Extract the (X, Y) coordinate from the center of the cell holding the provided text.  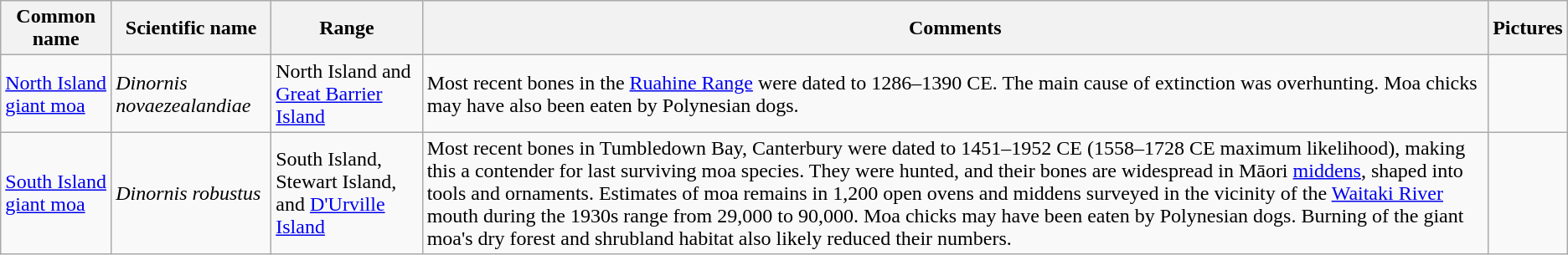
Range (347, 28)
Dinornis robustus (191, 193)
North Island and Great Barrier Island (347, 94)
Pictures (1528, 28)
Common name (56, 28)
Scientific name (191, 28)
South Island, Stewart Island, and D'Urville Island (347, 193)
Comments (955, 28)
Dinornis novaezealandiae (191, 94)
South Island giant moa (56, 193)
North Island giant moa (56, 94)
